Detect which cell encompasses the target text, then output its (X, Y) center coordinate. 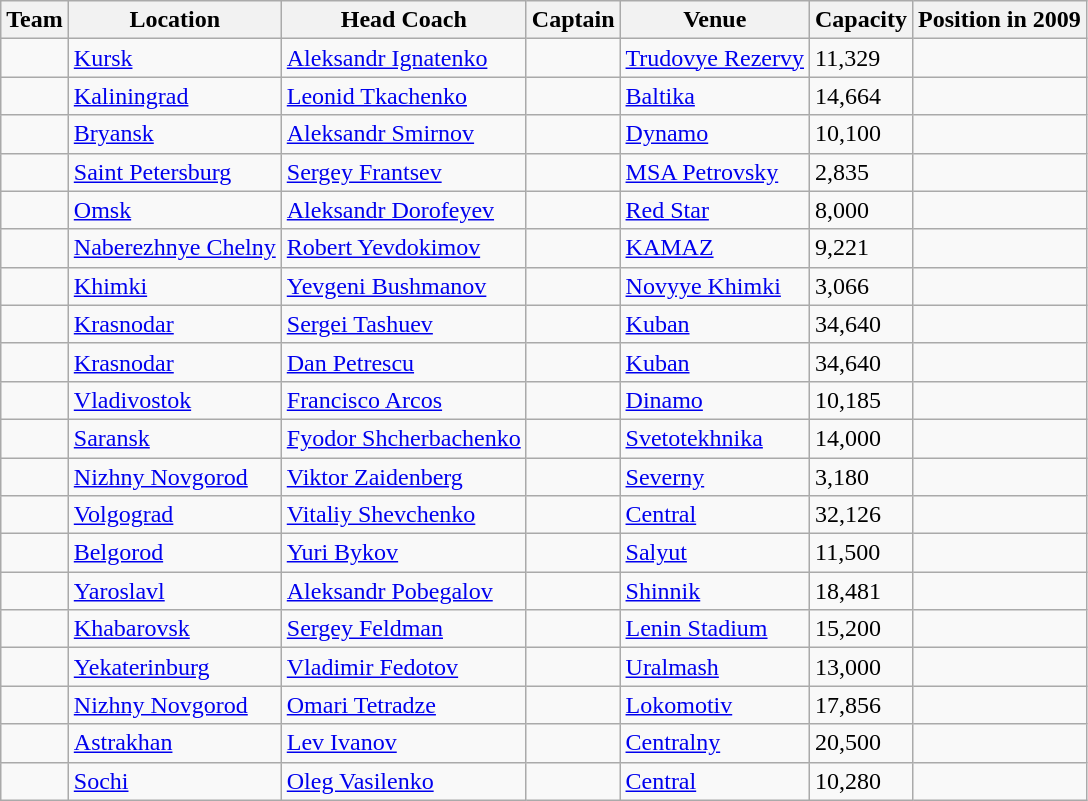
Red Star (714, 210)
20,500 (862, 743)
KAMAZ (714, 248)
Captain (573, 20)
18,481 (862, 591)
Saint Petersburg (174, 172)
Khimki (174, 286)
11,329 (862, 58)
Novyye Khimki (714, 286)
32,126 (862, 515)
14,000 (862, 438)
Bryansk (174, 134)
Vladivostok (174, 400)
Saransk (174, 438)
Capacity (862, 20)
10,280 (862, 781)
Sergey Frantsev (404, 172)
Head Coach (404, 20)
Salyut (714, 553)
Uralmash (714, 667)
Leonid Tkachenko (404, 96)
Oleg Vasilenko (404, 781)
Yuri Bykov (404, 553)
MSA Petrovsky (714, 172)
Aleksandr Smirnov (404, 134)
11,500 (862, 553)
13,000 (862, 667)
Omari Tetradze (404, 705)
Svetotekhnika (714, 438)
Sergei Tashuev (404, 324)
Severny (714, 477)
Yaroslavl (174, 591)
Yevgeni Bushmanov (404, 286)
Dinamo (714, 400)
Volgograd (174, 515)
15,200 (862, 629)
Venue (714, 20)
14,664 (862, 96)
Aleksandr Ignatenko (404, 58)
Kaliningrad (174, 96)
10,100 (862, 134)
Centralny (714, 743)
2,835 (862, 172)
Dynamo (714, 134)
8,000 (862, 210)
Aleksandr Dorofeyev (404, 210)
Vitaliy Shevchenko (404, 515)
Francisco Arcos (404, 400)
Baltika (714, 96)
Dan Petrescu (404, 362)
Vladimir Fedotov (404, 667)
Lenin Stadium (714, 629)
3,180 (862, 477)
Naberezhnye Chelny (174, 248)
17,856 (862, 705)
Trudovye Rezervy (714, 58)
Yekaterinburg (174, 667)
Belgorod (174, 553)
Fyodor Shcherbachenko (404, 438)
Omsk (174, 210)
Lokomotiv (714, 705)
Khabarovsk (174, 629)
Viktor Zaidenberg (404, 477)
Sergey Feldman (404, 629)
Location (174, 20)
Lev Ivanov (404, 743)
Shinnik (714, 591)
Kursk (174, 58)
Robert Yevdokimov (404, 248)
10,185 (862, 400)
9,221 (862, 248)
Position in 2009 (1000, 20)
Aleksandr Pobegalov (404, 591)
Astrakhan (174, 743)
Sochi (174, 781)
Team (35, 20)
3,066 (862, 286)
